Provide the [X, Y] coordinate of the cell's center where the given text is located.  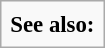
See also: [52, 24]
